Extract the [x, y] coordinate from the center of the cell holding the provided text.  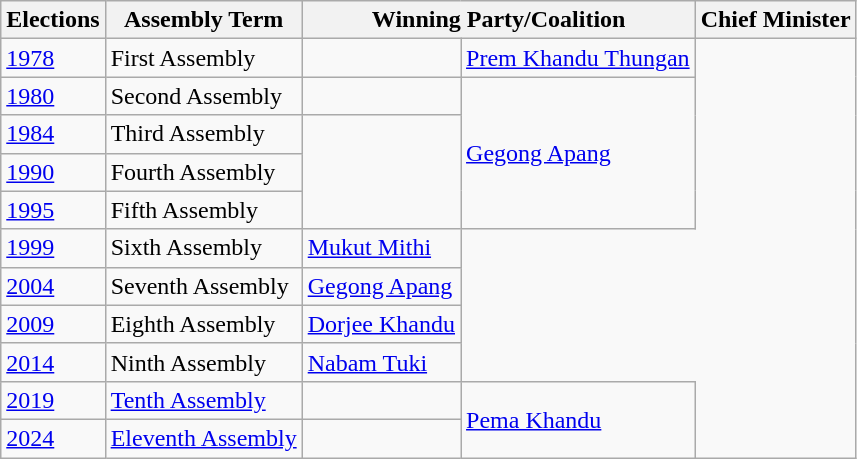
2009 [53, 324]
2004 [53, 286]
Eleventh Assembly [204, 438]
Second Assembly [204, 96]
Dorjee Khandu [381, 324]
1999 [53, 248]
First Assembly [204, 58]
Winning Party/Coalition [498, 20]
1978 [53, 58]
Prem Khandu Thungan [578, 58]
Sixth Assembly [204, 248]
2019 [53, 400]
Ninth Assembly [204, 362]
Third Assembly [204, 134]
1984 [53, 134]
Fifth Assembly [204, 210]
1980 [53, 96]
Assembly Term [204, 20]
Fourth Assembly [204, 172]
Mukut Mithi [381, 248]
2024 [53, 438]
Elections [53, 20]
Chief Minister [776, 20]
Seventh Assembly [204, 286]
Eighth Assembly [204, 324]
Tenth Assembly [204, 400]
1995 [53, 210]
Nabam Tuki [381, 362]
Pema Khandu [578, 419]
1990 [53, 172]
2014 [53, 362]
